Search for the cell housing the specified text and yield its (x, y) center coordinate. 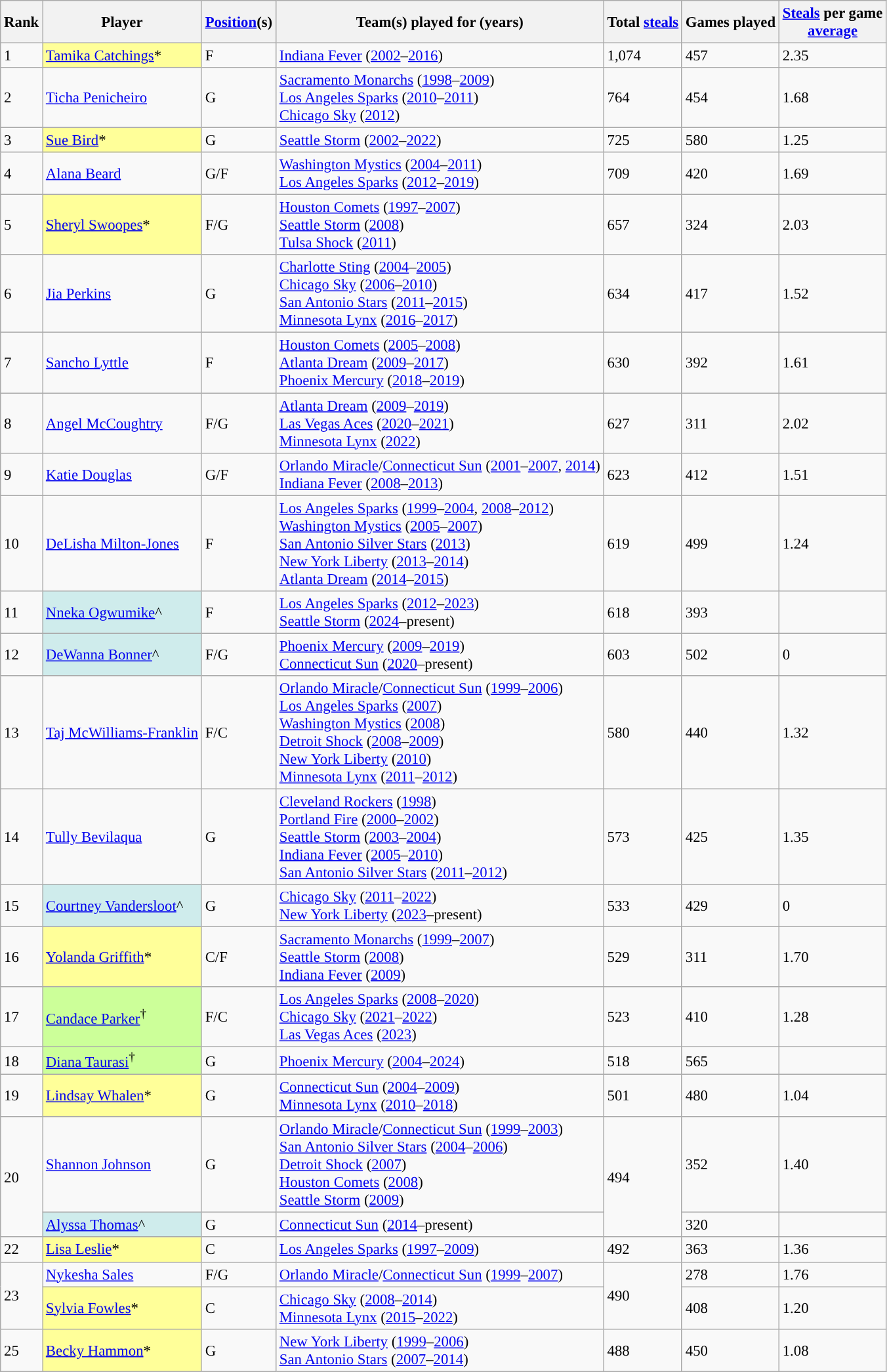
392 (730, 363)
1.24 (832, 543)
25 (22, 1350)
352 (730, 1165)
1.32 (832, 732)
18 (22, 1061)
Los Angeles Sparks (2008–2020)Chicago Sky (2021–2022)Las Vegas Aces (2023) (440, 1017)
480 (730, 1096)
457 (730, 56)
Rank (22, 22)
619 (643, 543)
2.35 (832, 56)
410 (730, 1017)
C/F (239, 957)
8 (22, 423)
Tamika Catchings* (122, 56)
Ticha Penicheiro (122, 98)
20 (22, 1177)
630 (643, 363)
Yolanda Griffith* (122, 957)
Sacramento Monarchs (1998–2009)Los Angeles Sparks (2010–2011)Chicago Sky (2012) (440, 98)
Player (122, 22)
324 (730, 225)
Sacramento Monarchs (1999–2007)Seattle Storm (2008)Indiana Fever (2009) (440, 957)
657 (643, 225)
623 (643, 474)
603 (643, 655)
Total steals (643, 22)
19 (22, 1096)
Chicago Sky (2011–2022)New York Liberty (2023–present) (440, 905)
501 (643, 1096)
Becky Hammon* (122, 1350)
363 (730, 1250)
454 (730, 98)
Katie Douglas (122, 474)
7 (22, 363)
634 (643, 294)
Diana Taurasi† (122, 1061)
1.51 (832, 474)
2.03 (832, 225)
Sheryl Swoopes* (122, 225)
Orlando Miracle/Connecticut Sun (1999–2007) (440, 1274)
1.52 (832, 294)
417 (730, 294)
2.02 (832, 423)
408 (730, 1308)
320 (730, 1225)
278 (730, 1274)
Shannon Johnson (122, 1165)
420 (730, 173)
Chicago Sky (2008–2014)Minnesota Lynx (2015–2022) (440, 1308)
3 (22, 140)
412 (730, 474)
440 (730, 732)
565 (730, 1061)
1.61 (832, 363)
5 (22, 225)
Houston Comets (1997–2007)Seattle Storm (2008)Tulsa Shock (2011) (440, 225)
Sue Bird* (122, 140)
Phoenix Mercury (2009–2019)Connecticut Sun (2020–present) (440, 655)
Orlando Miracle/Connecticut Sun (1999–2003)San Antonio Silver Stars (2004–2006)Detroit Shock (2007)Houston Comets (2008)Seattle Storm (2009) (440, 1165)
Washington Mystics (2004–2011)Los Angeles Sparks (2012–2019) (440, 173)
23 (22, 1295)
1.28 (832, 1017)
499 (730, 543)
Taj McWilliams-Franklin (122, 732)
429 (730, 905)
1 (22, 56)
627 (643, 423)
1.68 (832, 98)
1.25 (832, 140)
618 (643, 612)
14 (22, 837)
DeLisha Milton-Jones (122, 543)
529 (643, 957)
393 (730, 612)
Alyssa Thomas^ (122, 1225)
Orlando Miracle/Connecticut Sun (2001–2007, 2014)Indiana Fever (2008–2013) (440, 474)
Nneka Ogwumike^ (122, 612)
Position(s) (239, 22)
Sancho Lyttle (122, 363)
New York Liberty (1999–2006)San Antonio Stars (2007–2014) (440, 1350)
709 (643, 173)
4 (22, 173)
Games played (730, 22)
6 (22, 294)
15 (22, 905)
1.69 (832, 173)
725 (643, 140)
Cleveland Rockers (1998)Portland Fire (2000–2002)Seattle Storm (2003–2004)Indiana Fever (2005–2010)San Antonio Silver Stars (2011–2012) (440, 837)
450 (730, 1350)
12 (22, 655)
Lisa Leslie* (122, 1250)
764 (643, 98)
22 (22, 1250)
Alana Beard (122, 173)
Houston Comets (2005–2008)Atlanta Dream (2009–2017)Phoenix Mercury (2018–2019) (440, 363)
Indiana Fever (2002–2016) (440, 56)
1.36 (832, 1250)
1.04 (832, 1096)
17 (22, 1017)
494 (643, 1177)
Lindsay Whalen* (122, 1096)
Angel McCoughtry (122, 423)
Connecticut Sun (2004–2009)Minnesota Lynx (2010–2018) (440, 1096)
Los Angeles Sparks (1997–2009) (440, 1250)
1.70 (832, 957)
Candace Parker† (122, 1017)
1.20 (832, 1308)
518 (643, 1061)
1.35 (832, 837)
16 (22, 957)
Los Angeles Sparks (2012–2023)Seattle Storm (2024–present) (440, 612)
Tully Bevilaqua (122, 837)
425 (730, 837)
1.08 (832, 1350)
13 (22, 732)
490 (643, 1295)
488 (643, 1350)
Nykesha Sales (122, 1274)
Seattle Storm (2002–2022) (440, 140)
492 (643, 1250)
1.76 (832, 1274)
Connecticut Sun (2014–present) (440, 1225)
Team(s) played for (years) (440, 22)
1.40 (832, 1165)
533 (643, 905)
573 (643, 837)
9 (22, 474)
2 (22, 98)
Jia Perkins (122, 294)
523 (643, 1017)
Courtney Vandersloot^ (122, 905)
Atlanta Dream (2009–2019)Las Vegas Aces (2020–2021)Minnesota Lynx (2022) (440, 423)
Sylvia Fowles* (122, 1308)
Phoenix Mercury (2004–2024) (440, 1061)
10 (22, 543)
11 (22, 612)
502 (730, 655)
Charlotte Sting (2004–2005)Chicago Sky (2006–2010) San Antonio Stars (2011–2015)Minnesota Lynx (2016–2017) (440, 294)
DeWanna Bonner^ (122, 655)
Steals per gameaverage (832, 22)
1,074 (643, 56)
